Pinpoint the cell where the given text exists, returning its (x, y) midpoint coordinate. 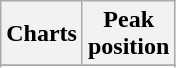
Peakposition (128, 34)
Charts (42, 34)
